Search for the cell housing the specified text and yield its (X, Y) center coordinate. 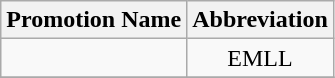
Promotion Name (94, 20)
Abbreviation (260, 20)
EMLL (260, 58)
